Locate the cell with the specified text and output its [X, Y] center coordinate. 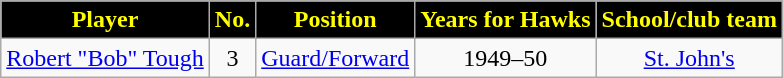
St. John's [689, 58]
Years for Hawks [506, 20]
Position [336, 20]
Guard/Forward [336, 58]
School/club team [689, 20]
Robert "Bob" Tough [106, 58]
No. [232, 20]
3 [232, 58]
Player [106, 20]
1949–50 [506, 58]
